Output the (x, y) coordinate of the center of the cell containing the given text.  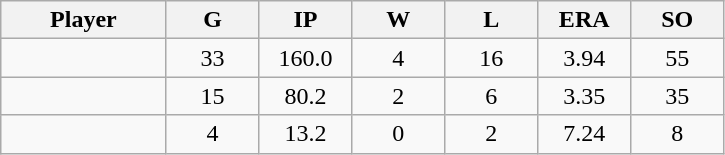
G (212, 20)
0 (398, 134)
8 (678, 134)
15 (212, 96)
W (398, 20)
L (492, 20)
6 (492, 96)
55 (678, 58)
35 (678, 96)
16 (492, 58)
33 (212, 58)
3.94 (584, 58)
SO (678, 20)
13.2 (306, 134)
160.0 (306, 58)
7.24 (584, 134)
3.35 (584, 96)
ERA (584, 20)
IP (306, 20)
Player (84, 20)
80.2 (306, 96)
